Provide the (X, Y) coordinate of the cell's center where the given text is located.  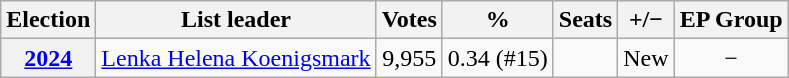
List leader (236, 20)
0.34 (#15) (498, 58)
Election (48, 20)
Votes (409, 20)
2024 (48, 58)
+/− (646, 20)
Seats (585, 20)
9,955 (409, 58)
New (646, 58)
% (498, 20)
Lenka Helena Koenigsmark (236, 58)
− (731, 58)
EP Group (731, 20)
